Determine the [X, Y] coordinate at the center of the cell enclosing the given text.  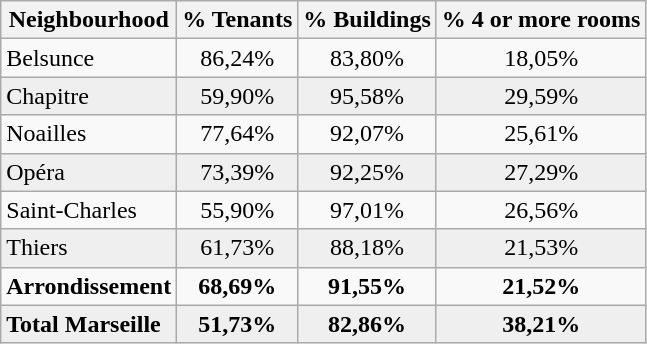
% 4 or more rooms [541, 20]
Noailles [89, 134]
Opéra [89, 172]
Neighbourhood [89, 20]
61,73% [238, 248]
25,61% [541, 134]
21,52% [541, 286]
77,64% [238, 134]
55,90% [238, 210]
92,25% [367, 172]
73,39% [238, 172]
% Tenants [238, 20]
21,53% [541, 248]
38,21% [541, 324]
91,55% [367, 286]
18,05% [541, 58]
Arrondissement [89, 286]
% Buildings [367, 20]
Saint-Charles [89, 210]
59,90% [238, 96]
26,56% [541, 210]
92,07% [367, 134]
88,18% [367, 248]
82,86% [367, 324]
Chapitre [89, 96]
51,73% [238, 324]
68,69% [238, 286]
97,01% [367, 210]
Total Marseille [89, 324]
29,59% [541, 96]
95,58% [367, 96]
86,24% [238, 58]
Belsunce [89, 58]
27,29% [541, 172]
Thiers [89, 248]
83,80% [367, 58]
